From the cell containing the given text, extract its center point as [x, y] coordinate. 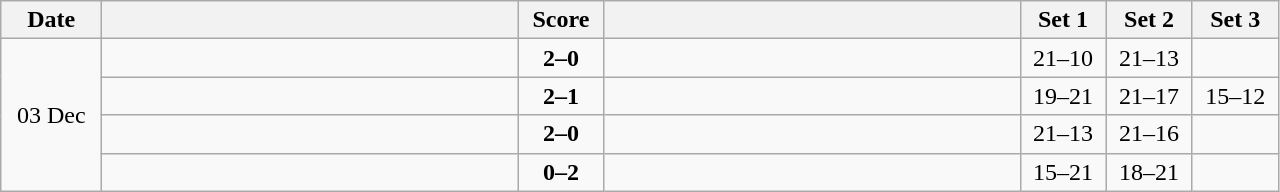
21–10 [1063, 58]
2–1 [561, 96]
Set 3 [1235, 20]
21–16 [1149, 134]
15–21 [1063, 172]
Date [52, 20]
21–17 [1149, 96]
19–21 [1063, 96]
0–2 [561, 172]
18–21 [1149, 172]
Set 1 [1063, 20]
15–12 [1235, 96]
Set 2 [1149, 20]
Score [561, 20]
03 Dec [52, 115]
